Scan for the cell matching the given text and deliver its [x, y] coordinate at center. 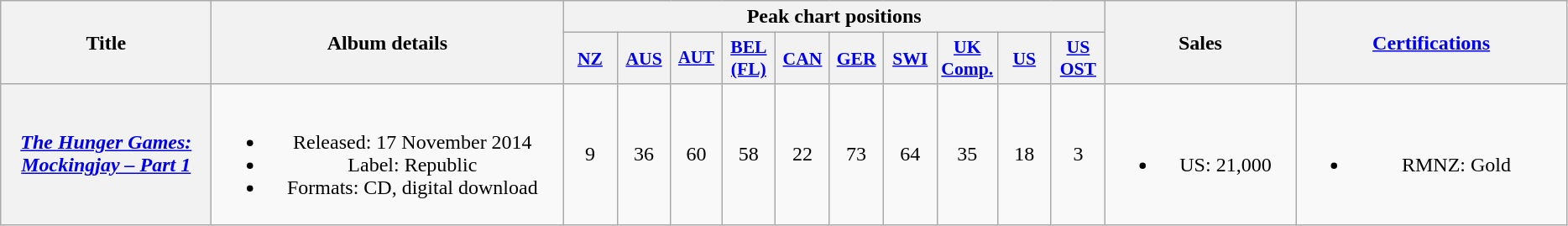
36 [644, 155]
Title [106, 42]
NZ [590, 59]
US [1024, 59]
64 [910, 155]
Certifications [1432, 42]
GER [856, 59]
60 [697, 155]
22 [802, 155]
58 [749, 155]
AUT [697, 59]
RMNZ: Gold [1432, 155]
US: 21,000 [1200, 155]
9 [590, 155]
Peak chart positions [834, 17]
Released: 17 November 2014Label: RepublicFormats: CD, digital download [388, 155]
73 [856, 155]
Album details [388, 42]
35 [967, 155]
US OST [1078, 59]
AUS [644, 59]
SWI [910, 59]
CAN [802, 59]
The Hunger Games: Mockingjay – Part 1 [106, 155]
Sales [1200, 42]
3 [1078, 155]
UK Comp. [967, 59]
18 [1024, 155]
BEL(FL) [749, 59]
